Return [x, y] of the center of cell containing provided text 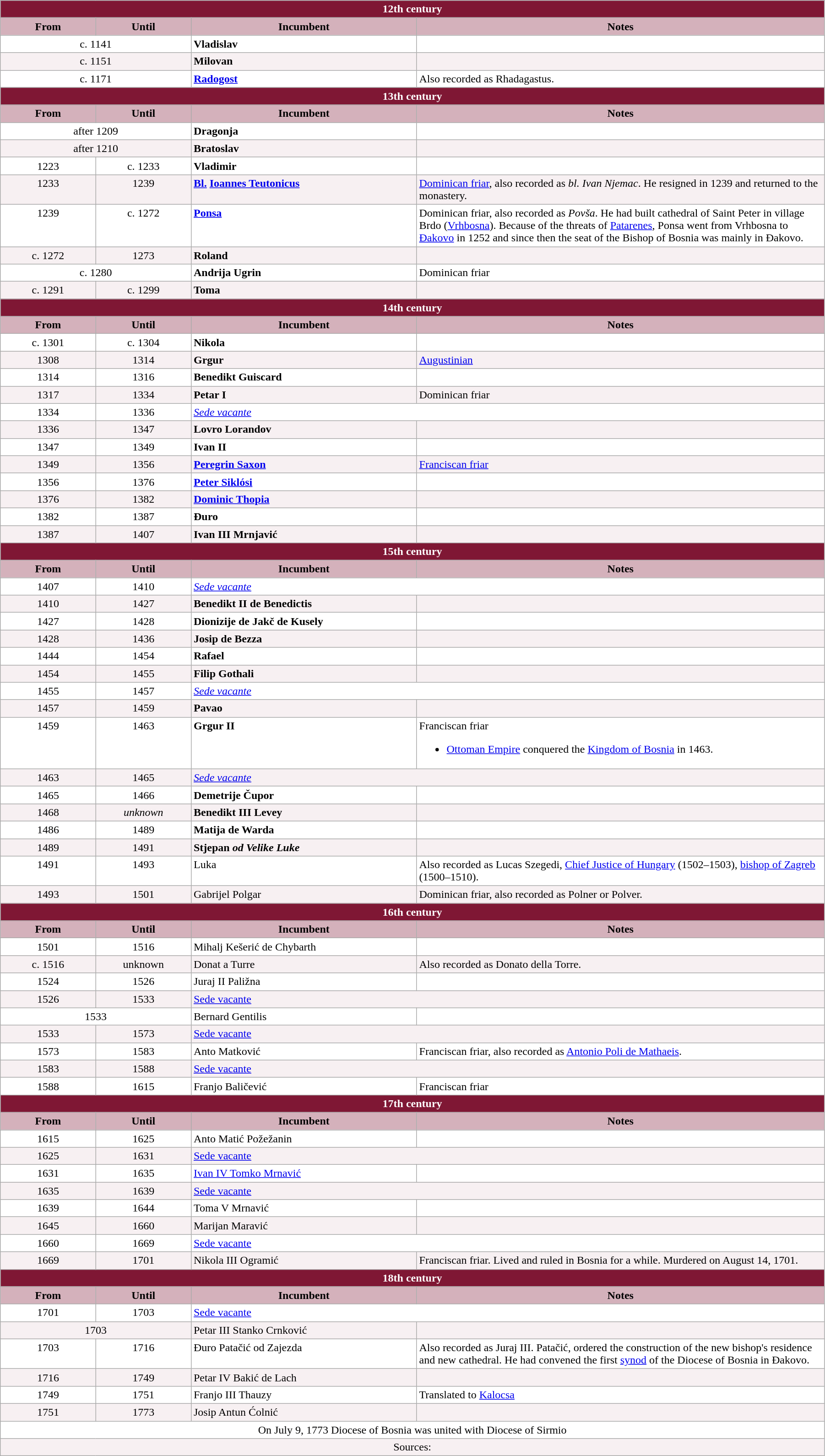
Also recorded as Donato della Torre. [620, 964]
c. 1291 [48, 290]
Mihalj Kešerić de Chybarth [304, 947]
c. 1151 [96, 61]
Dominican friar, also recorded as bl. Ivan Njemac. He resigned in 1239 and returned to the monastery. [620, 190]
Dionizije de Jakč de Kusely [304, 621]
Also recorded as Rhadagastus. [620, 79]
Grgur II [304, 743]
Ponsa [304, 225]
c. 1141 [96, 44]
c. 1299 [143, 290]
1466 [143, 795]
18th century [412, 1278]
Josip Antun Ćolnić [304, 1412]
Ivan II [304, 447]
Nikola III Ogramić [304, 1260]
Sources: [412, 1447]
1273 [143, 255]
Peregrin Saxon [304, 464]
Franciscan friar. Lived and ruled in Bosnia for a while. Murdered on August 14, 1701. [620, 1260]
Gabrijel Polgar [304, 895]
Milovan [304, 61]
Radogost [304, 79]
14th century [412, 308]
1516 [143, 947]
Franjo Baličević [304, 1086]
Đuro [304, 516]
c. 1280 [96, 273]
Luka [304, 871]
Andrija Ugrin [304, 273]
Dragonja [304, 131]
Benedikt II de Benedictis [304, 604]
1644 [143, 1208]
after 1210 [96, 148]
after 1209 [96, 131]
Benedikt Guiscard [304, 377]
1524 [48, 982]
Grgur [304, 360]
Dominican friar, also recorded as Polner or Polver. [620, 895]
1233 [48, 190]
13th century [412, 96]
Toma V Mrnavić [304, 1208]
Toma [304, 290]
Pavao [304, 708]
1486 [48, 830]
Matija de Warda [304, 830]
1468 [48, 812]
Anto Matković [304, 1051]
1316 [143, 377]
Josip de Bezza [304, 639]
Vladimir [304, 166]
1444 [48, 656]
12th century [412, 9]
Franciscan friarOttoman Empire conquered the Kingdom of Bosnia in 1463. [620, 743]
Franjo III Thauzy [304, 1395]
Anto Matić Požežanin [304, 1139]
Lovro Lorandov [304, 429]
c. 1516 [48, 964]
Dominic Thopia [304, 499]
Translated to Kalocsa [620, 1395]
Roland [304, 255]
17th century [412, 1103]
1223 [48, 166]
c. 1301 [48, 342]
On July 9, 1773 Diocese of Bosnia was united with Diocese of Sirmio [412, 1430]
Petar IV Bakić de Lach [304, 1377]
Bl. Ioannes Teutonicus [304, 190]
Nikola [304, 342]
c. 1233 [143, 166]
Franciscan friar, also recorded as Antonio Poli de Mathaeis. [620, 1051]
c. 1304 [143, 342]
Juraj II Paližna [304, 982]
Donat a Turre [304, 964]
Petar III Stanko Crnković [304, 1330]
1308 [48, 360]
Peter Siklósi [304, 482]
Benedikt III Levey [304, 812]
Đuro Patačić od Zajezda [304, 1353]
c. 1171 [96, 79]
1317 [48, 395]
1645 [48, 1226]
Filip Gothali [304, 674]
Bernard Gentilis [304, 1016]
1773 [143, 1412]
Petar I [304, 395]
Rafael [304, 656]
Ivan IV Tomko Mrnavić [304, 1173]
Demetrije Čupor [304, 795]
Vladislav [304, 44]
Bratoslav [304, 148]
Also recorded as Lucas Szegedi, Chief Justice of Hungary (1502–1503), bishop of Zagreb (1500–1510). [620, 871]
Ivan III Mrnjavić [304, 534]
16th century [412, 912]
1436 [143, 639]
Augustinian [620, 360]
15th century [412, 552]
Stjepan od Velike Luke [304, 848]
Marijan Maravić [304, 1226]
